Provide the [X, Y] coordinate of the cell's center where the given text is located.  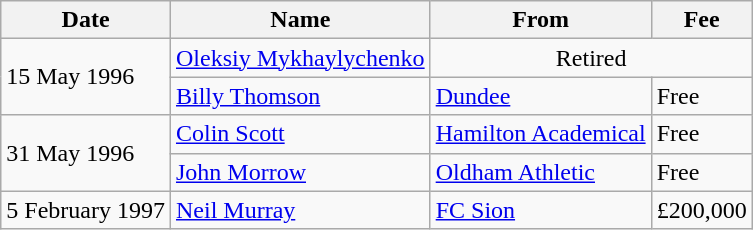
Oldham Athletic [540, 172]
Retired [591, 58]
Neil Murray [300, 210]
Date [86, 20]
From [540, 20]
Oleksiy Mykhaylychenko [300, 58]
Name [300, 20]
£200,000 [702, 210]
5 February 1997 [86, 210]
Hamilton Academical [540, 134]
Fee [702, 20]
31 May 1996 [86, 153]
John Morrow [300, 172]
Billy Thomson [300, 96]
15 May 1996 [86, 77]
Dundee [540, 96]
FC Sion [540, 210]
Colin Scott [300, 134]
